Search for the cell housing the specified text and yield its [x, y] center coordinate. 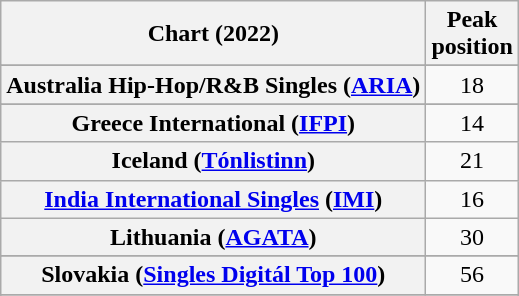
Iceland (Tónlistinn) [214, 161]
Australia Hip-Hop/R&B Singles (ARIA) [214, 85]
14 [472, 123]
Greece International (IFPI) [214, 123]
30 [472, 237]
18 [472, 85]
India International Singles (IMI) [214, 199]
56 [472, 275]
21 [472, 161]
16 [472, 199]
Chart (2022) [214, 34]
Lithuania (AGATA) [214, 237]
Slovakia (Singles Digitál Top 100) [214, 275]
Peakposition [472, 34]
